Search for the cell housing the specified text and yield its (X, Y) center coordinate. 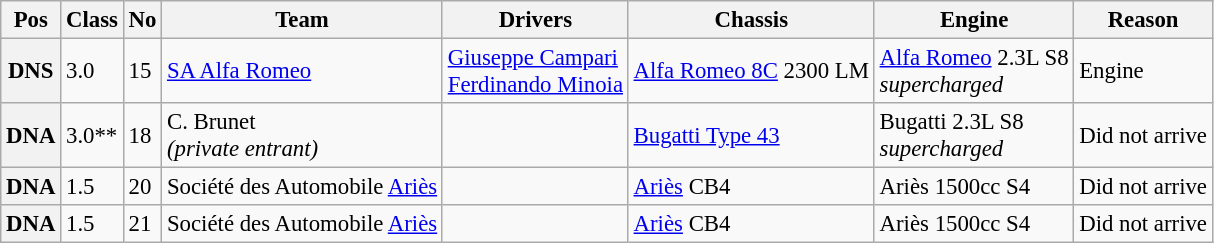
Alfa Romeo 8C 2300 LM (751, 72)
15 (142, 72)
Team (302, 20)
DNS (31, 72)
Drivers (535, 20)
Giuseppe Campari Ferdinando Minoia (535, 72)
Chassis (751, 20)
Bugatti Type 43 (751, 136)
Pos (31, 20)
C. Brunet(private entrant) (302, 136)
No (142, 20)
Bugatti 2.3L S8supercharged (974, 136)
3.0** (92, 136)
3.0 (92, 72)
21 (142, 224)
20 (142, 187)
SA Alfa Romeo (302, 72)
Class (92, 20)
Alfa Romeo 2.3L S8supercharged (974, 72)
18 (142, 136)
Reason (1143, 20)
